Output the (x, y) coordinate of the center of the cell containing the given text.  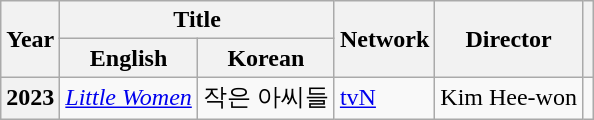
2023 (30, 98)
작은 아씨들 (266, 98)
Network (384, 39)
Title (198, 20)
Kim Hee-won (509, 98)
Director (509, 39)
tvN (384, 98)
English (129, 58)
Year (30, 39)
Little Women (129, 98)
Korean (266, 58)
